Extract the [X, Y] coordinate from the center of the cell holding the provided text.  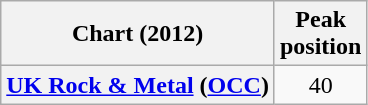
40 [320, 85]
Peakposition [320, 34]
UK Rock & Metal (OCC) [138, 85]
Chart (2012) [138, 34]
